Search for the cell housing the specified text and yield its (x, y) center coordinate. 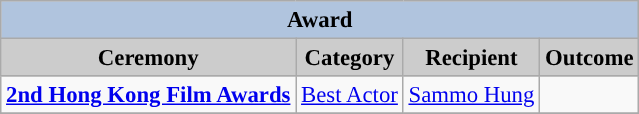
Award (320, 20)
Category (350, 58)
Outcome (590, 58)
Ceremony (148, 58)
2nd Hong Kong Film Awards (148, 95)
Recipient (472, 58)
Sammo Hung (472, 95)
Best Actor (350, 95)
